Locate the cell with the specified text and output its (X, Y) center coordinate. 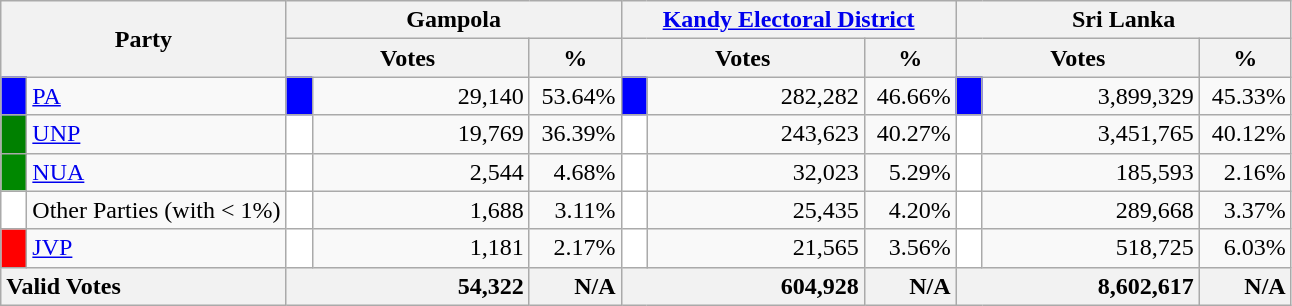
1,181 (420, 248)
54,322 (408, 286)
185,593 (1090, 172)
6.03% (1245, 248)
Other Parties (with < 1%) (156, 210)
40.12% (1245, 134)
Valid Votes (144, 286)
36.39% (575, 134)
Gampola (454, 20)
Party (144, 39)
29,140 (420, 96)
3.37% (1245, 210)
5.29% (910, 172)
2,544 (420, 172)
3,899,329 (1090, 96)
604,928 (742, 286)
289,668 (1090, 210)
2.16% (1245, 172)
282,282 (756, 96)
PA (156, 96)
243,623 (756, 134)
46.66% (910, 96)
3.56% (910, 248)
NUA (156, 172)
4.68% (575, 172)
Kandy Electoral District (788, 20)
8,602,617 (1078, 286)
2.17% (575, 248)
UNP (156, 134)
518,725 (1090, 248)
21,565 (756, 248)
3,451,765 (1090, 134)
25,435 (756, 210)
Sri Lanka (1124, 20)
1,688 (420, 210)
3.11% (575, 210)
45.33% (1245, 96)
19,769 (420, 134)
40.27% (910, 134)
53.64% (575, 96)
4.20% (910, 210)
JVP (156, 248)
32,023 (756, 172)
